Determine the (x, y) coordinate at the center of the cell enclosing the given text.  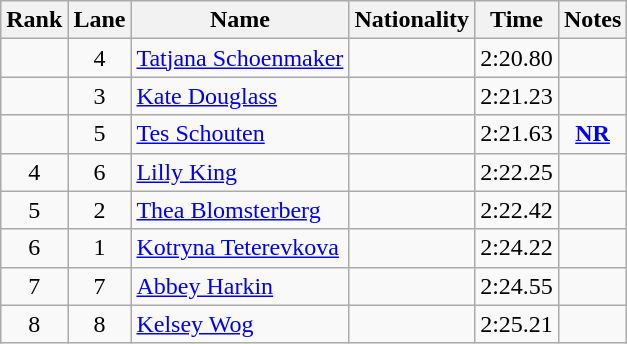
2 (100, 210)
2:21.63 (517, 134)
Nationality (412, 20)
2:22.25 (517, 172)
Kate Douglass (240, 96)
Time (517, 20)
2:25.21 (517, 324)
Notes (592, 20)
2:20.80 (517, 58)
Kotryna Teterevkova (240, 248)
Abbey Harkin (240, 286)
Name (240, 20)
Rank (34, 20)
Lilly King (240, 172)
2:21.23 (517, 96)
2:22.42 (517, 210)
Thea Blomsterberg (240, 210)
Kelsey Wog (240, 324)
2:24.22 (517, 248)
NR (592, 134)
Lane (100, 20)
Tatjana Schoenmaker (240, 58)
1 (100, 248)
3 (100, 96)
2:24.55 (517, 286)
Tes Schouten (240, 134)
